Return the (x, y) coordinate for the center point of the cell that contains the specified text.  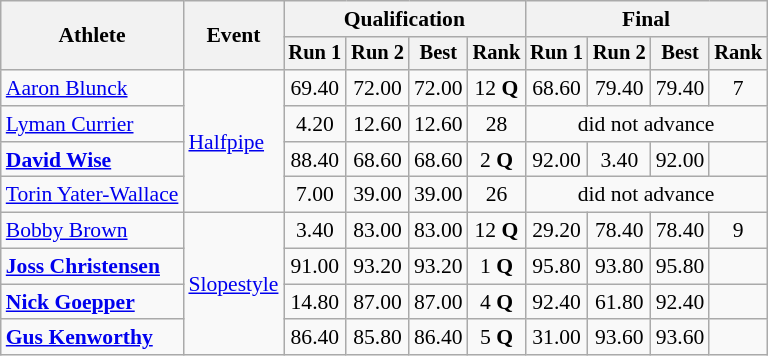
93.80 (620, 267)
9 (738, 231)
David Wise (92, 160)
Nick Goepper (92, 302)
88.40 (316, 160)
14.80 (316, 302)
5 Q (497, 338)
Joss Christensen (92, 267)
4.20 (316, 124)
Athlete (92, 36)
69.40 (316, 88)
Torin Yater-Wallace (92, 195)
Halfpipe (233, 141)
Slopestyle (233, 284)
Event (233, 36)
26 (497, 195)
4 Q (497, 302)
85.80 (378, 338)
28 (497, 124)
61.80 (620, 302)
Qualification (405, 19)
7.00 (316, 195)
Gus Kenworthy (92, 338)
Bobby Brown (92, 231)
2 Q (497, 160)
31.00 (556, 338)
Lyman Currier (92, 124)
91.00 (316, 267)
1 Q (497, 267)
Aaron Blunck (92, 88)
Final (646, 19)
7 (738, 88)
29.20 (556, 231)
